Detect which cell encompasses the target text, then output its [x, y] center coordinate. 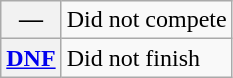
Did not finish [146, 58]
— [31, 20]
DNF [31, 58]
Did not compete [146, 20]
